Determine the (X, Y) coordinate at the center of the cell enclosing the given text.  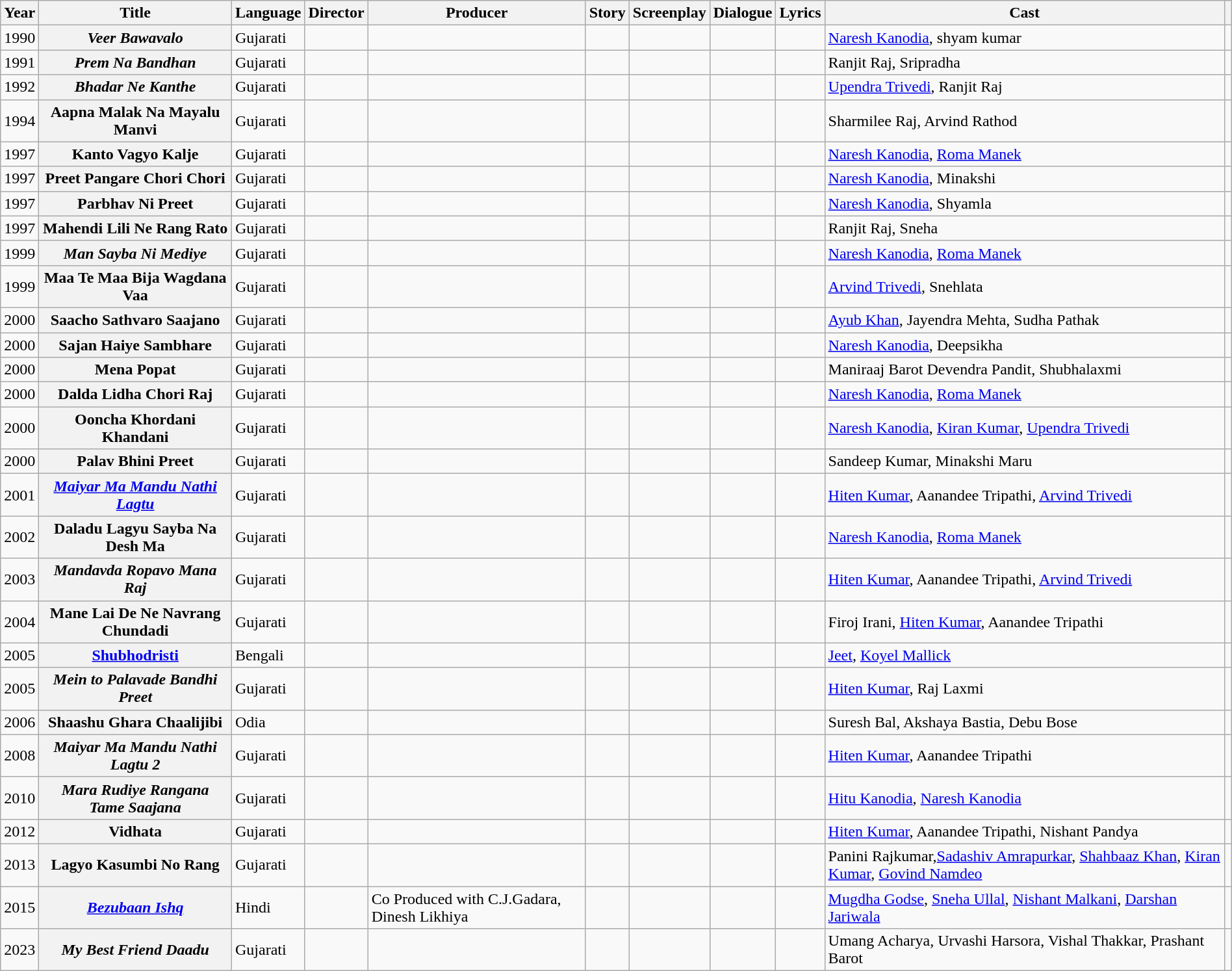
Naresh Kanodia, shyam kumar (1024, 38)
2010 (19, 798)
Hiten Kumar, Raj Laxmi (1024, 689)
Naresh Kanodia, Shyamla (1024, 203)
Arvind Trivedi, Snehlata (1024, 286)
Maniraaj Barot Devendra Pandit, Shubhalaxmi (1024, 370)
Veer Bawavalo (135, 38)
Bhadar Ne Kanthe (135, 87)
Language (268, 13)
2003 (19, 580)
Year (19, 13)
Firoj Irani, Hiten Kumar, Aanandee Tripathi (1024, 621)
Mena Popat (135, 370)
Aapna Malak Na Mayalu Manvi (135, 121)
Naresh Kanodia, Deepsikha (1024, 345)
Dalda Lidha Chori Raj (135, 395)
Story (607, 13)
Bengali (268, 655)
Lagyo Kasumbi No Rang (135, 864)
Hindi (268, 907)
2006 (19, 722)
Mandavda Ropavo Mana Raj (135, 580)
Suresh Bal, Akshaya Bastia, Debu Bose (1024, 722)
Daladu Lagyu Sayba Na Desh Ma (135, 537)
My Best Friend Daadu (135, 950)
Cast (1024, 13)
Panini Rajkumar,Sadashiv Amrapurkar, Shahbaaz Khan, Kiran Kumar, Govind Namdeo (1024, 864)
Mein to Palavade Bandhi Preet (135, 689)
Co Produced with C.J.Gadara, Dinesh Likhiya (477, 907)
2002 (19, 537)
1991 (19, 62)
2012 (19, 831)
Naresh Kanodia, Minakshi (1024, 179)
Man Sayba Ni Mediye (135, 253)
Hiten Kumar, Aanandee Tripathi, Nishant Pandya (1024, 831)
Sajan Haiye Sambhare (135, 345)
2023 (19, 950)
Palav Bhini Preet (135, 461)
Maiyar Ma Mandu Nathi Lagtu (135, 495)
Shaashu Ghara Chaalijibi (135, 722)
Title (135, 13)
2015 (19, 907)
Hitu Kanodia, Naresh Kanodia (1024, 798)
Umang Acharya, Urvashi Harsora, Vishal Thakkar, Prashant Barot (1024, 950)
Sharmilee Raj, Arvind Rathod (1024, 121)
Mara Rudiye Rangana Tame Saajana (135, 798)
Director (337, 13)
Mahendi Lili Ne Rang Rato (135, 228)
Hiten Kumar, Aanandee Tripathi (1024, 755)
Naresh Kanodia, Kiran Kumar, Upendra Trivedi (1024, 428)
Ayub Khan, Jayendra Mehta, Sudha Pathak (1024, 320)
2013 (19, 864)
Ooncha Khordani Khandani (135, 428)
Maiyar Ma Mandu Nathi Lagtu 2 (135, 755)
Sandeep Kumar, Minakshi Maru (1024, 461)
Vidhata (135, 831)
Prem Na Bandhan (135, 62)
Odia (268, 722)
Mane Lai De Ne Navrang Chundadi (135, 621)
Parbhav Ni Preet (135, 203)
Bezubaan Ishq (135, 907)
Kanto Vagyo Kalje (135, 154)
Maa Te Maa Bija Wagdana Vaa (135, 286)
Mugdha Godse, Sneha Ullal, Nishant Malkani, Darshan Jariwala (1024, 907)
1990 (19, 38)
Ranjit Raj, Sneha (1024, 228)
2004 (19, 621)
Ranjit Raj, Sripradha (1024, 62)
Shubhodristi (135, 655)
2008 (19, 755)
Lyrics (801, 13)
Producer (477, 13)
Upendra Trivedi, Ranjit Raj (1024, 87)
Screenplay (669, 13)
1992 (19, 87)
1994 (19, 121)
2001 (19, 495)
Saacho Sathvaro Saajano (135, 320)
Dialogue (743, 13)
Jeet, Koyel Mallick (1024, 655)
Preet Pangare Chori Chori (135, 179)
